Locate the cell with the specified text and output its (X, Y) center coordinate. 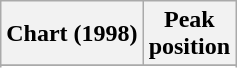
Chart (1998) (72, 34)
Peakposition (189, 34)
